Output the (x, y) coordinate of the center of the cell containing the given text.  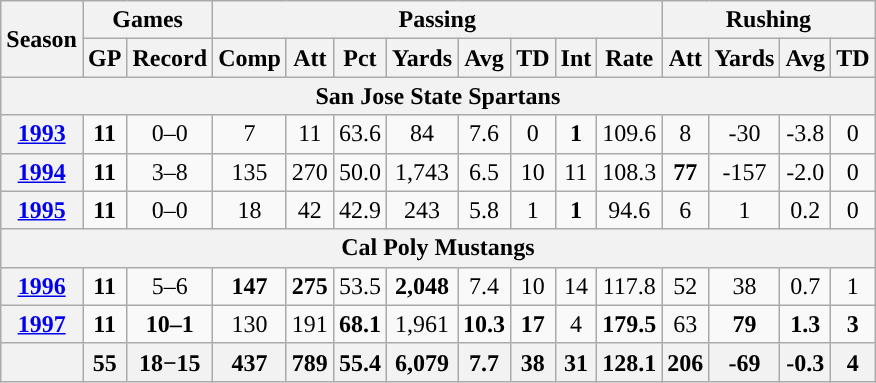
50.0 (360, 172)
31 (576, 362)
77 (686, 172)
437 (250, 362)
52 (686, 286)
117.8 (630, 286)
6,079 (422, 362)
108.3 (630, 172)
130 (250, 324)
84 (422, 134)
275 (310, 286)
135 (250, 172)
0.7 (806, 286)
Rushing (768, 20)
0.2 (806, 210)
789 (310, 362)
1993 (42, 134)
1.3 (806, 324)
-157 (744, 172)
Cal Poly Mustangs (438, 248)
8 (686, 134)
55 (104, 362)
18 (250, 210)
-69 (744, 362)
1997 (42, 324)
3–8 (170, 172)
14 (576, 286)
Passing (438, 20)
42.9 (360, 210)
7.7 (484, 362)
1,961 (422, 324)
63.6 (360, 134)
Int (576, 58)
-0.3 (806, 362)
179.5 (630, 324)
-2.0 (806, 172)
42 (310, 210)
6 (686, 210)
-30 (744, 134)
5–6 (170, 286)
-3.8 (806, 134)
3 (853, 324)
Season (42, 39)
147 (250, 286)
109.6 (630, 134)
Pct (360, 58)
55.4 (360, 362)
1994 (42, 172)
1995 (42, 210)
63 (686, 324)
10.3 (484, 324)
191 (310, 324)
GP (104, 58)
San Jose State Spartans (438, 96)
5.8 (484, 210)
18−15 (170, 362)
79 (744, 324)
6.5 (484, 172)
Games (147, 20)
7 (250, 134)
17 (533, 324)
94.6 (630, 210)
53.5 (360, 286)
128.1 (630, 362)
243 (422, 210)
Rate (630, 58)
7.6 (484, 134)
Comp (250, 58)
10–1 (170, 324)
2,048 (422, 286)
206 (686, 362)
270 (310, 172)
68.1 (360, 324)
1,743 (422, 172)
1996 (42, 286)
7.4 (484, 286)
Record (170, 58)
